Locate the cell with the specified text and output its (x, y) center coordinate. 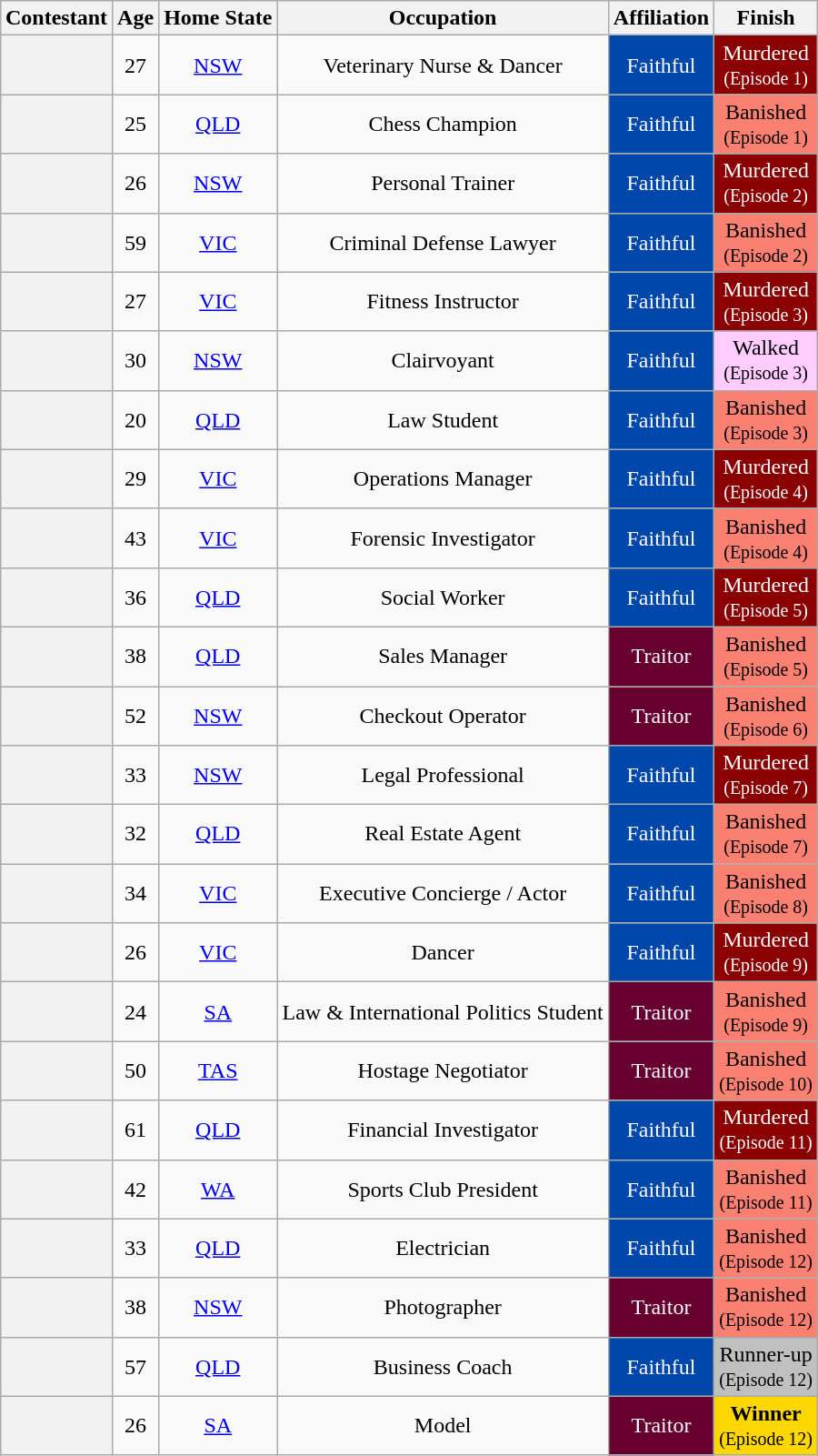
Murdered(Episode 1) (766, 65)
Banished(Episode 6) (766, 715)
Banished(Episode 3) (766, 420)
Electrician (443, 1248)
Operations Manager (443, 478)
Age (136, 18)
52 (136, 715)
Winner(Episode 12) (766, 1426)
61 (136, 1130)
Sales Manager (443, 657)
Clairvoyant (443, 360)
Law Student (443, 420)
Executive Concierge / Actor (443, 893)
WA (218, 1190)
Dancer (443, 953)
Murdered(Episode 5) (766, 597)
Banished(Episode 7) (766, 835)
Chess Champion (443, 124)
Affiliation (661, 18)
Checkout Operator (443, 715)
Model (443, 1426)
Contestant (56, 18)
20 (136, 420)
Walked(Episode 3) (766, 360)
Banished(Episode 10) (766, 1071)
Personal Trainer (443, 184)
Photographer (443, 1308)
TAS (218, 1071)
Home State (218, 18)
Banished(Episode 5) (766, 657)
Law & International Politics Student (443, 1011)
Banished(Episode 8) (766, 893)
Banished(Episode 2) (766, 242)
59 (136, 242)
Banished(Episode 4) (766, 538)
42 (136, 1190)
Legal Professional (443, 775)
Banished(Episode 11) (766, 1190)
Murdered(Episode 7) (766, 775)
Financial Investigator (443, 1130)
Murdered(Episode 11) (766, 1130)
24 (136, 1011)
Hostage Negotiator (443, 1071)
Business Coach (443, 1366)
25 (136, 124)
Murdered(Episode 4) (766, 478)
36 (136, 597)
30 (136, 360)
Finish (766, 18)
Fitness Instructor (443, 302)
Real Estate Agent (443, 835)
Occupation (443, 18)
Sports Club President (443, 1190)
29 (136, 478)
Murdered(Episode 3) (766, 302)
Banished(Episode 1) (766, 124)
Murdered(Episode 9) (766, 953)
50 (136, 1071)
Veterinary Nurse & Dancer (443, 65)
Forensic Investigator (443, 538)
34 (136, 893)
Murdered(Episode 2) (766, 184)
57 (136, 1366)
Runner-up(Episode 12) (766, 1366)
Banished(Episode 9) (766, 1011)
43 (136, 538)
32 (136, 835)
Criminal Defense Lawyer (443, 242)
Social Worker (443, 597)
